Search for the cell housing the specified text and yield its (x, y) center coordinate. 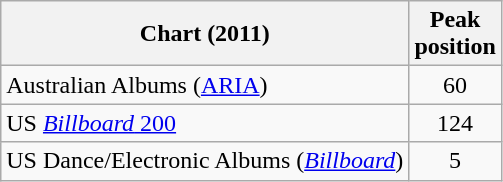
US Billboard 200 (205, 123)
124 (455, 123)
5 (455, 161)
US Dance/Electronic Albums (Billboard) (205, 161)
60 (455, 85)
Chart (2011) (205, 34)
Australian Albums (ARIA) (205, 85)
Peakposition (455, 34)
